Scan for the cell matching the given text and deliver its [X, Y] coordinate at center. 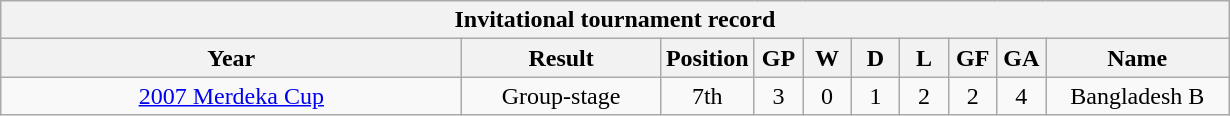
GA [1022, 58]
W [828, 58]
3 [778, 96]
Position [707, 58]
Group-stage [562, 96]
7th [707, 96]
Result [562, 58]
2007 Merdeka Cup [232, 96]
Invitational tournament record [615, 20]
0 [828, 96]
GF [972, 58]
4 [1022, 96]
D [876, 58]
L [924, 58]
Year [232, 58]
Bangladesh B [1138, 96]
1 [876, 96]
GP [778, 58]
Name [1138, 58]
